Determine the (X, Y) coordinate at the center of the cell enclosing the given text.  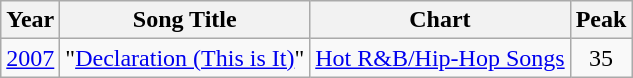
2007 (30, 58)
Year (30, 20)
35 (601, 58)
"Declaration (This is It)" (185, 58)
Chart (440, 20)
Song Title (185, 20)
Hot R&B/Hip-Hop Songs (440, 58)
Peak (601, 20)
